Return (X, Y) of the center of cell containing provided text 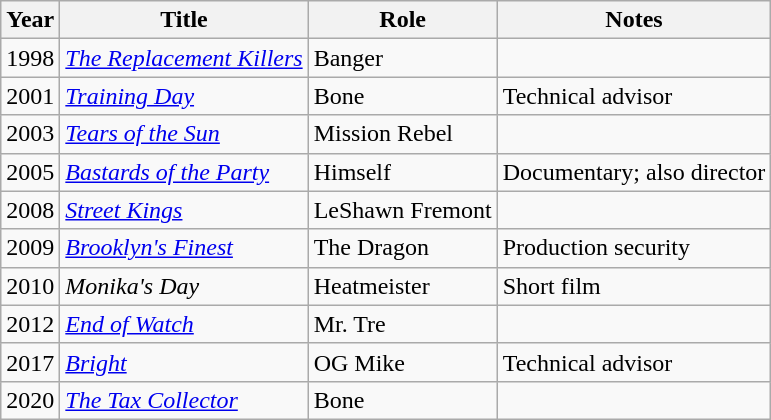
2001 (30, 96)
2012 (30, 324)
Training Day (184, 96)
Monika's Day (184, 286)
2020 (30, 400)
Heatmeister (402, 286)
Brooklyn's Finest (184, 248)
2003 (30, 134)
Mission Rebel (402, 134)
Banger (402, 58)
Production security (634, 248)
End of Watch (184, 324)
1998 (30, 58)
Bright (184, 362)
Bastards of the Party (184, 172)
Street Kings (184, 210)
2010 (30, 286)
Notes (634, 20)
Himself (402, 172)
Documentary; also director (634, 172)
2009 (30, 248)
Title (184, 20)
The Dragon (402, 248)
Mr. Tre (402, 324)
Short film (634, 286)
2005 (30, 172)
Tears of the Sun (184, 134)
The Replacement Killers (184, 58)
2017 (30, 362)
OG Mike (402, 362)
2008 (30, 210)
LeShawn Fremont (402, 210)
The Tax Collector (184, 400)
Role (402, 20)
Year (30, 20)
